Find where the given text appears and provide that cell's center as (x, y) coordinate. 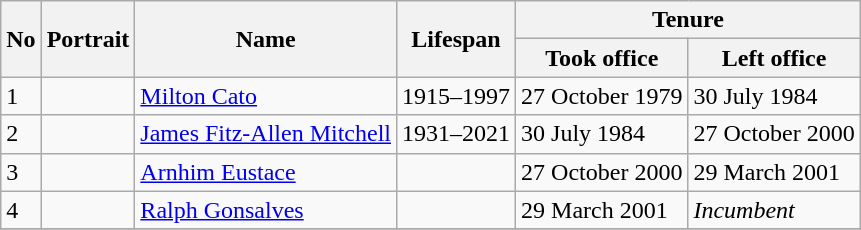
4 (21, 210)
3 (21, 172)
Arnhim Eustace (266, 172)
No (21, 39)
Took office (602, 58)
2 (21, 134)
Name (266, 39)
Tenure (688, 20)
1 (21, 96)
1931–2021 (456, 134)
27 October 1979 (602, 96)
1915–1997 (456, 96)
Ralph Gonsalves (266, 210)
Lifespan (456, 39)
Portrait (88, 39)
James Fitz-Allen Mitchell (266, 134)
Left office (774, 58)
Milton Cato (266, 96)
Incumbent (774, 210)
